Extract the (X, Y) coordinate from the center of the cell holding the provided text.  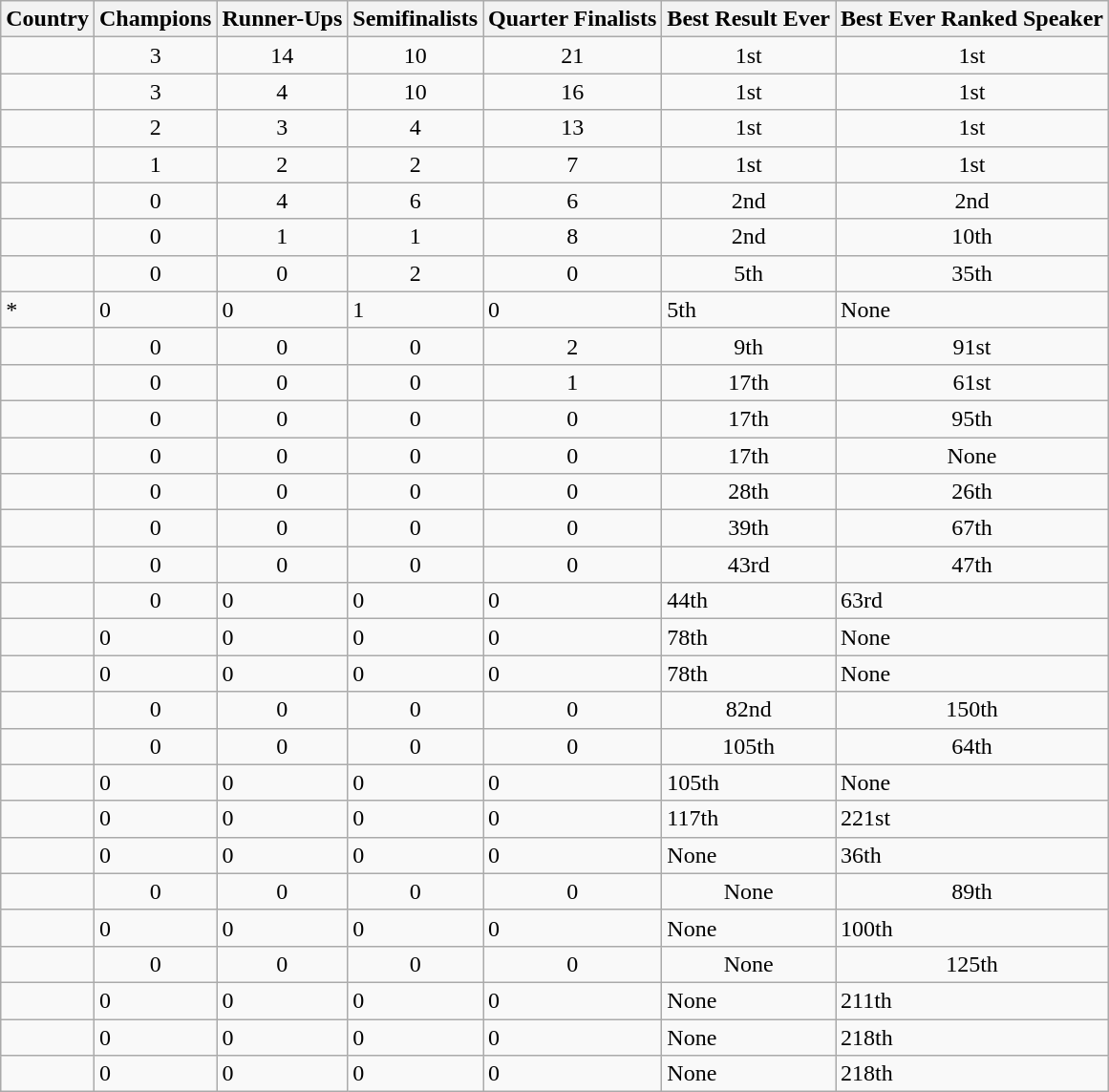
Country (48, 19)
8 (573, 237)
91st (972, 346)
Best Result Ever (749, 19)
63rd (972, 601)
* (48, 310)
67th (972, 528)
Semifinalists (416, 19)
Quarter Finalists (573, 19)
14 (283, 55)
100th (972, 928)
82nd (749, 710)
211th (972, 1000)
9th (749, 346)
44th (749, 601)
21 (573, 55)
16 (573, 92)
Runner-Ups (283, 19)
Champions (155, 19)
39th (749, 528)
36th (972, 855)
43rd (749, 565)
64th (972, 746)
47th (972, 565)
117th (749, 819)
89th (972, 891)
13 (573, 128)
150th (972, 710)
Best Ever Ranked Speaker (972, 19)
61st (972, 382)
10th (972, 237)
35th (972, 273)
95th (972, 418)
26th (972, 492)
7 (573, 164)
221st (972, 819)
28th (749, 492)
125th (972, 964)
